For the text-containing cell, return its midpoint in [X, Y] coordinate format. 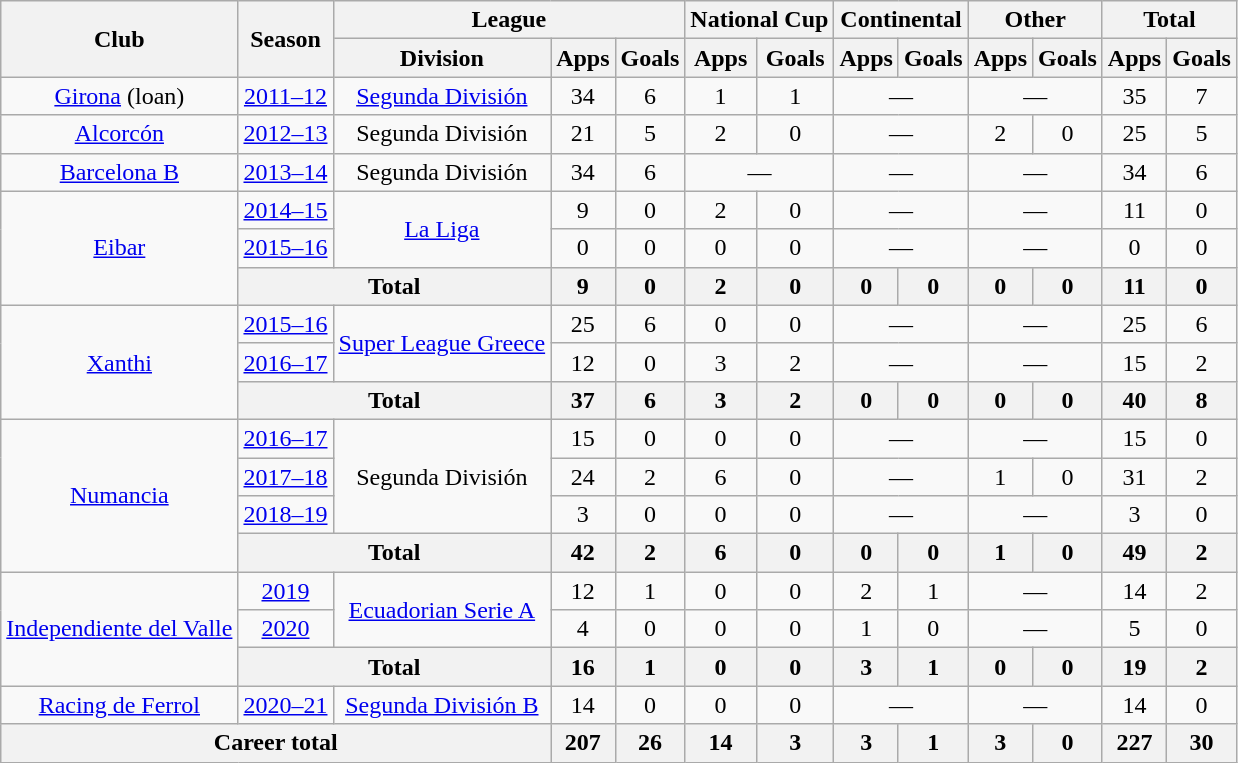
2013–14 [286, 172]
37 [583, 400]
2014–15 [286, 210]
2012–13 [286, 134]
Numancia [120, 495]
Career total [276, 743]
21 [583, 134]
Ecuadorian Serie A [442, 610]
4 [583, 629]
Season [286, 39]
31 [1134, 477]
Continental [901, 20]
2020 [286, 629]
Girona (loan) [120, 96]
8 [1202, 400]
207 [583, 743]
Super League Greece [442, 343]
16 [583, 667]
42 [583, 553]
Other [1035, 20]
Alcorcón [120, 134]
Independiente del Valle [120, 629]
2019 [286, 591]
40 [1134, 400]
7 [1202, 96]
2011–12 [286, 96]
2017–18 [286, 477]
2020–21 [286, 705]
227 [1134, 743]
26 [650, 743]
2018–19 [286, 515]
35 [1134, 96]
30 [1202, 743]
Barcelona B [120, 172]
24 [583, 477]
Eibar [120, 248]
La Liga [442, 229]
Club [120, 39]
49 [1134, 553]
Xanthi [120, 362]
League [509, 20]
Division [442, 58]
19 [1134, 667]
National Cup [760, 20]
Racing de Ferrol [120, 705]
Segunda División B [442, 705]
